Capture the cell that displays the provided text and extract its (X, Y) central coordinate. 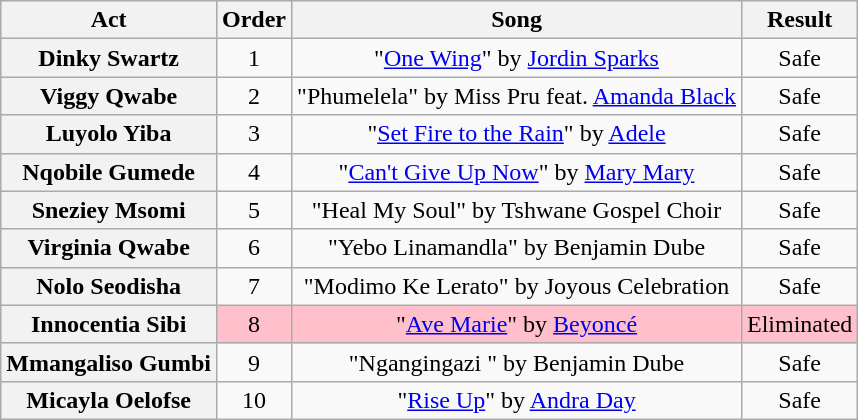
Act (109, 20)
"Can't Give Up Now" by Mary Mary (517, 172)
Result (799, 20)
2 (254, 96)
8 (254, 324)
"Ave Marie" by Beyoncé (517, 324)
1 (254, 58)
Micayla Oelofse (109, 400)
Song (517, 20)
"Heal My Soul" by Tshwane Gospel Choir (517, 210)
"Ngangingazi " by Benjamin Dube (517, 362)
Sneziey Msomi (109, 210)
9 (254, 362)
6 (254, 248)
Viggy Qwabe (109, 96)
10 (254, 400)
Mmangaliso Gumbi (109, 362)
Innocentia Sibi (109, 324)
"Phumelela" by Miss Pru feat. Amanda Black (517, 96)
Order (254, 20)
7 (254, 286)
Nolo Seodisha (109, 286)
"One Wing" by Jordin Sparks (517, 58)
"Set Fire to the Rain" by Adele (517, 134)
Eliminated (799, 324)
Dinky Swartz (109, 58)
"Modimo Ke Lerato" by Joyous Celebration (517, 286)
3 (254, 134)
Virginia Qwabe (109, 248)
Luyolo Yiba (109, 134)
5 (254, 210)
4 (254, 172)
"Rise Up" by Andra Day (517, 400)
Nqobile Gumede (109, 172)
"Yebo Linamandla" by Benjamin Dube (517, 248)
